Detect which cell encompasses the target text, then output its (X, Y) center coordinate. 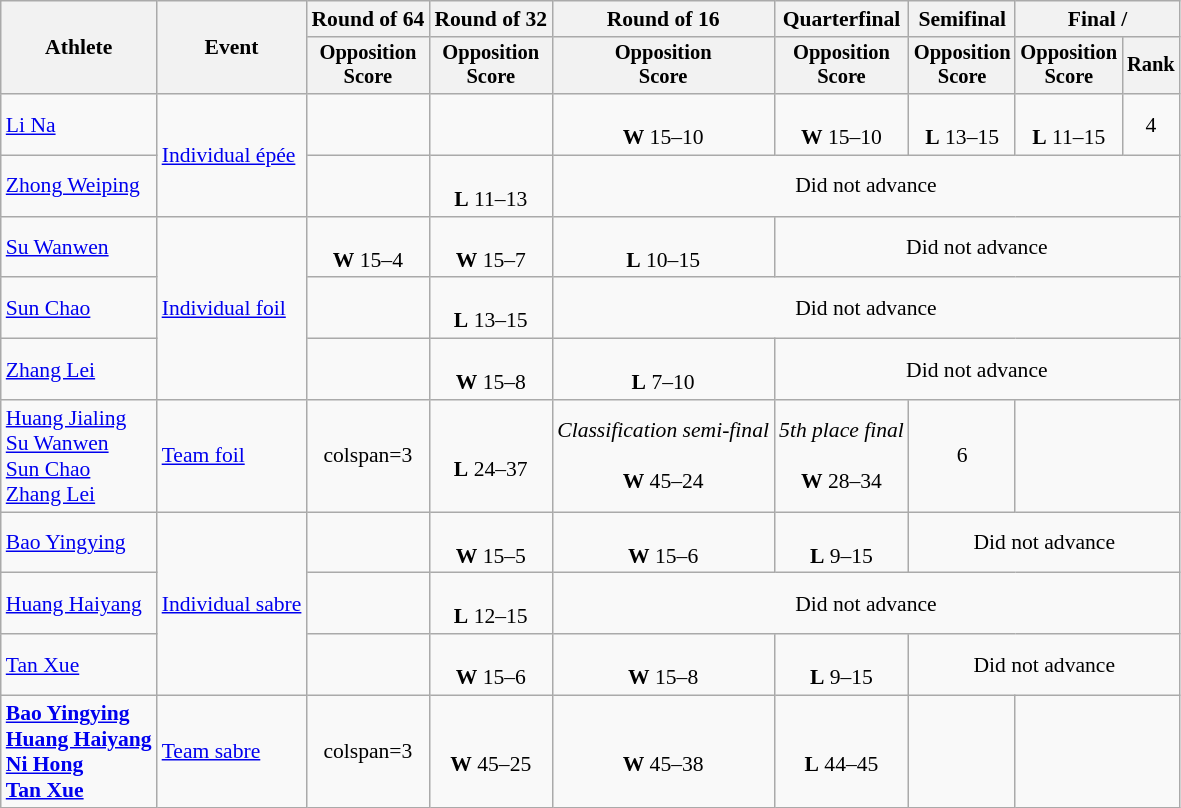
Huang JialingSu WanwenSun ChaoZhang Lei (79, 456)
Bao YingyingHuang HaiyangNi HongTan Xue (79, 752)
Round of 32 (490, 19)
6 (962, 456)
L 44–45 (842, 752)
Tan Xue (79, 664)
W 15–5 (490, 542)
Sun Chao (79, 308)
L 7–10 (663, 370)
Round of 64 (368, 19)
Rank (1151, 66)
Su Wanwen (79, 248)
4 (1151, 124)
Individual sabre (232, 604)
L 12–15 (490, 604)
L 11–15 (1068, 124)
Round of 16 (663, 19)
Zhong Weiping (79, 186)
W 15–4 (368, 248)
W 15–7 (490, 248)
Classification semi-finalW 45–24 (663, 456)
Team foil (232, 456)
Team sabre (232, 752)
Final / (1097, 19)
Bao Yingying (79, 542)
L 24–37 (490, 456)
Individual foil (232, 308)
W 45–25 (490, 752)
5th place finalW 28–34 (842, 456)
L 11–13 (490, 186)
Semifinal (962, 19)
Zhang Lei (79, 370)
W 45–38 (663, 752)
Athlete (79, 48)
Quarterfinal (842, 19)
Li Na (79, 124)
L 10–15 (663, 248)
Individual épée (232, 155)
Huang Haiyang (79, 604)
Event (232, 48)
